Scan for the cell matching the given text and deliver its [x, y] coordinate at center. 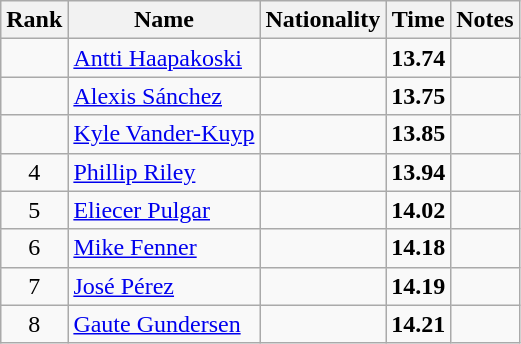
Nationality [323, 20]
Alexis Sánchez [164, 96]
Mike Fenner [164, 248]
8 [34, 324]
Eliecer Pulgar [164, 210]
6 [34, 248]
14.19 [418, 286]
Gaute Gundersen [164, 324]
14.21 [418, 324]
Name [164, 20]
Rank [34, 20]
Kyle Vander-Kuyp [164, 134]
13.74 [418, 58]
13.94 [418, 172]
14.02 [418, 210]
14.18 [418, 248]
Phillip Riley [164, 172]
13.75 [418, 96]
Time [418, 20]
Antti Haapakoski [164, 58]
Notes [485, 20]
5 [34, 210]
7 [34, 286]
13.85 [418, 134]
4 [34, 172]
José Pérez [164, 286]
